Provide the (X, Y) coordinate of the cell's center where the given text is located.  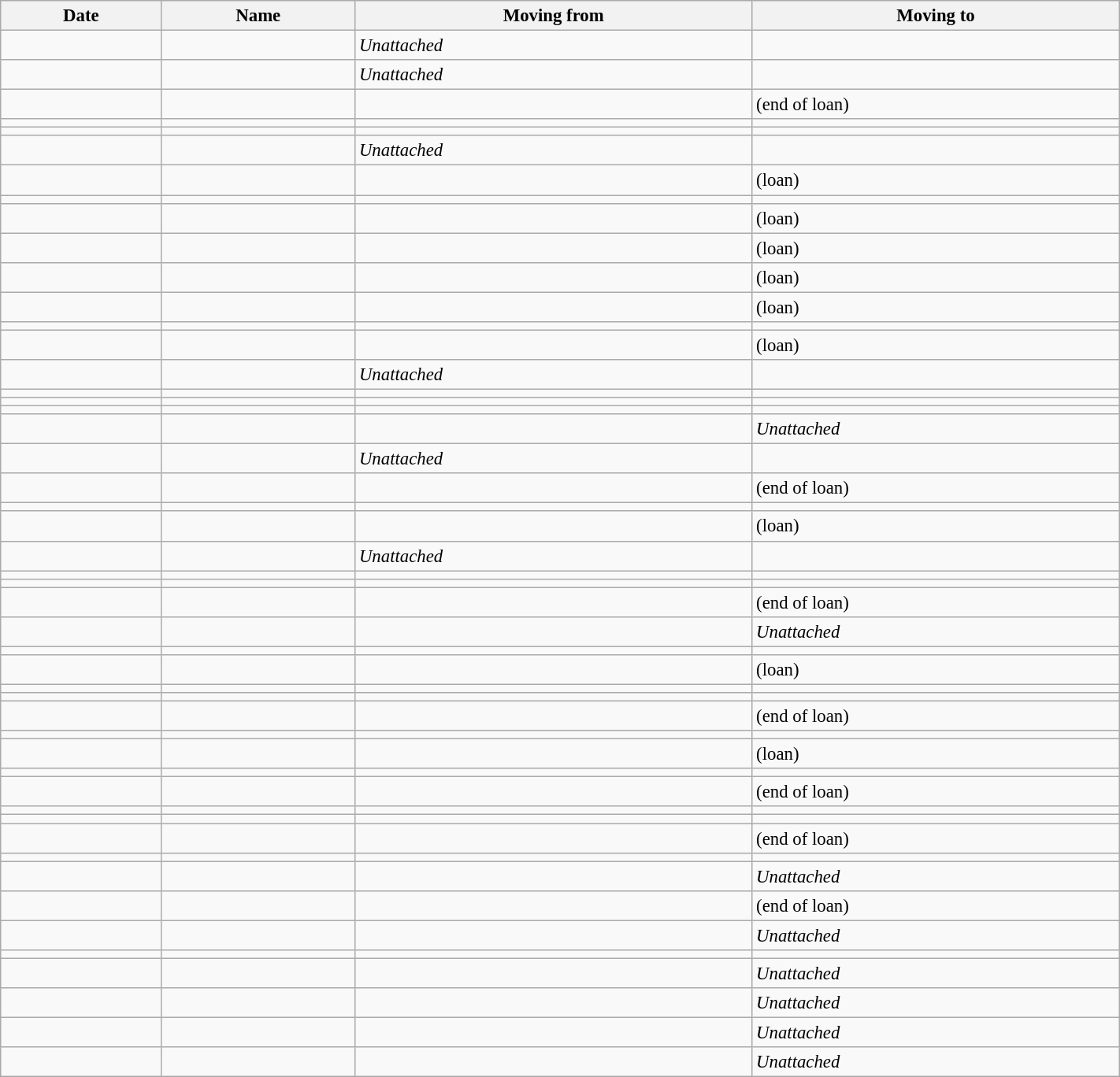
Moving from (554, 16)
Name (258, 16)
Moving to (936, 16)
Date (81, 16)
